Detect which cell encompasses the target text, then output its [X, Y] center coordinate. 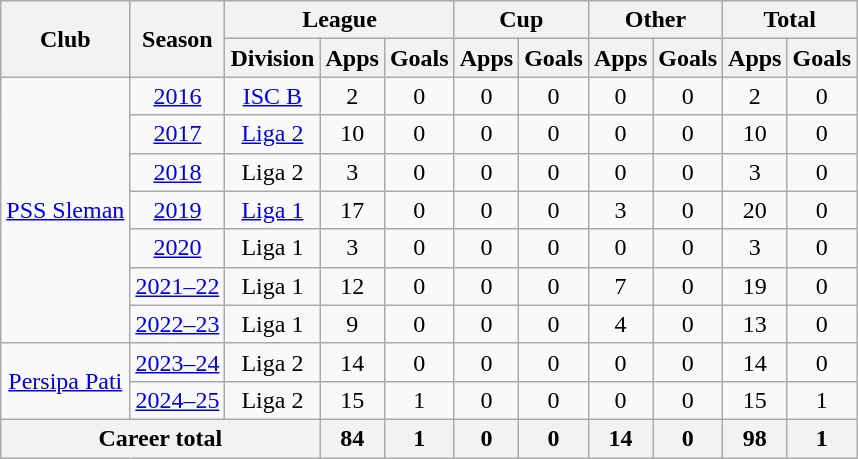
4 [620, 324]
7 [620, 286]
2023–24 [178, 362]
20 [755, 210]
17 [352, 210]
2020 [178, 248]
12 [352, 286]
84 [352, 438]
Persipa Pati [66, 381]
ISC B [272, 96]
2024–25 [178, 400]
Cup [521, 20]
2022–23 [178, 324]
League [340, 20]
2018 [178, 172]
9 [352, 324]
Division [272, 58]
Season [178, 39]
98 [755, 438]
13 [755, 324]
Club [66, 39]
Total [790, 20]
2021–22 [178, 286]
2016 [178, 96]
2019 [178, 210]
Career total [160, 438]
19 [755, 286]
2017 [178, 134]
PSS Sleman [66, 210]
Other [655, 20]
